Extract the (x, y) coordinate from the center of the cell holding the provided text.  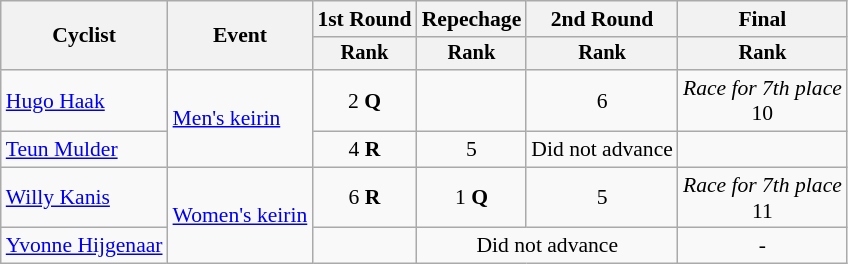
2nd Round (602, 19)
Teun Mulder (84, 150)
Men's keirin (240, 118)
Hugo Haak (84, 100)
Women's keirin (240, 216)
1 Q (472, 198)
4 R (364, 150)
1st Round (364, 19)
Yvonne Hijgenaar (84, 246)
Cyclist (84, 36)
6 (602, 100)
- (762, 246)
6 R (364, 198)
Repechage (472, 19)
Race for 7th place11 (762, 198)
Event (240, 36)
Final (762, 19)
2 Q (364, 100)
Race for 7th place10 (762, 100)
Willy Kanis (84, 198)
